Find where the given text appears and provide that cell's center as (x, y) coordinate. 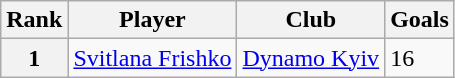
Rank (34, 20)
Player (152, 20)
Goals (420, 20)
Svitlana Frishko (152, 58)
Club (311, 20)
1 (34, 58)
Dynamo Kyiv (311, 58)
16 (420, 58)
